Search for the cell housing the specified text and yield its (X, Y) center coordinate. 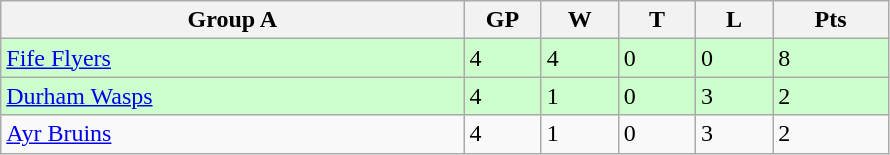
Fife Flyers (232, 58)
Durham Wasps (232, 96)
Pts (831, 20)
GP (502, 20)
T (656, 20)
L (734, 20)
Group A (232, 20)
W (580, 20)
8 (831, 58)
Ayr Bruins (232, 134)
